For the text-containing cell, return its midpoint in (X, Y) coordinate format. 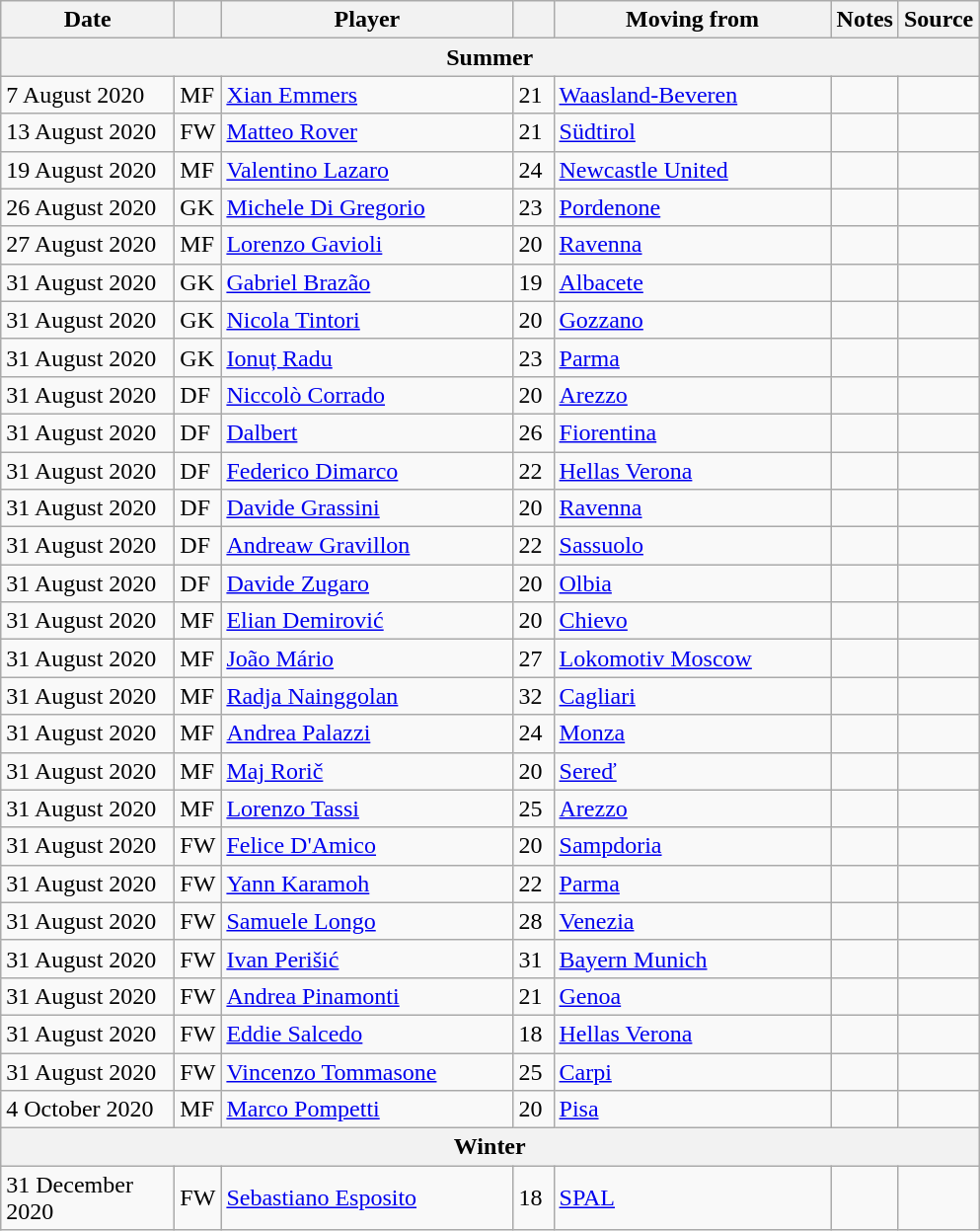
Dalbert (367, 432)
Davide Zugaro (367, 583)
Sampdoria (693, 846)
Andrea Palazzi (367, 733)
Samuele Longo (367, 921)
Sebastiano Esposito (367, 1198)
27 (533, 658)
Ionuț Radu (367, 357)
Summer (490, 57)
Davide Grassini (367, 508)
Gabriel Brazão (367, 282)
Michele Di Gregorio (367, 207)
Source (938, 20)
João Mário (367, 658)
Moving from (693, 20)
Elian Demirović (367, 621)
Marco Pompetti (367, 1110)
7 August 2020 (88, 95)
31 December 2020 (88, 1198)
Winter (490, 1147)
Cagliari (693, 696)
32 (533, 696)
13 August 2020 (88, 132)
Südtirol (693, 132)
Eddie Salcedo (367, 1034)
Radja Nainggolan (367, 696)
Sereď (693, 771)
Gozzano (693, 320)
19 (533, 282)
Pordenone (693, 207)
28 (533, 921)
Andreaw Gravillon (367, 546)
Venezia (693, 921)
27 August 2020 (88, 245)
Bayern Munich (693, 959)
Vincenzo Tommasone (367, 1071)
Niccolò Corrado (367, 395)
Felice D'Amico (367, 846)
4 October 2020 (88, 1110)
Notes (865, 20)
Player (367, 20)
Carpi (693, 1071)
Valentino Lazaro (367, 170)
SPAL (693, 1198)
Albacete (693, 282)
Date (88, 20)
26 (533, 432)
Genoa (693, 996)
Ivan Perišić (367, 959)
Olbia (693, 583)
26 August 2020 (88, 207)
31 (533, 959)
Matteo Rover (367, 132)
Federico Dimarco (367, 471)
Yann Karamoh (367, 884)
Waasland-Beveren (693, 95)
Maj Rorič (367, 771)
Andrea Pinamonti (367, 996)
Monza (693, 733)
Pisa (693, 1110)
Chievo (693, 621)
Lokomotiv Moscow (693, 658)
Fiorentina (693, 432)
Lorenzo Gavioli (367, 245)
Sassuolo (693, 546)
Lorenzo Tassi (367, 808)
Nicola Tintori (367, 320)
19 August 2020 (88, 170)
Newcastle United (693, 170)
Xian Emmers (367, 95)
